Determine the (X, Y) coordinate at the center of the cell enclosing the given text.  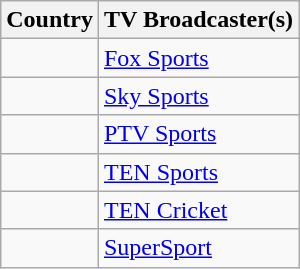
Sky Sports (198, 96)
PTV Sports (198, 134)
TV Broadcaster(s) (198, 20)
SuperSport (198, 248)
TEN Cricket (198, 210)
Fox Sports (198, 58)
TEN Sports (198, 172)
Country (50, 20)
